Provide the [X, Y] coordinate of the cell's center where the given text is located.  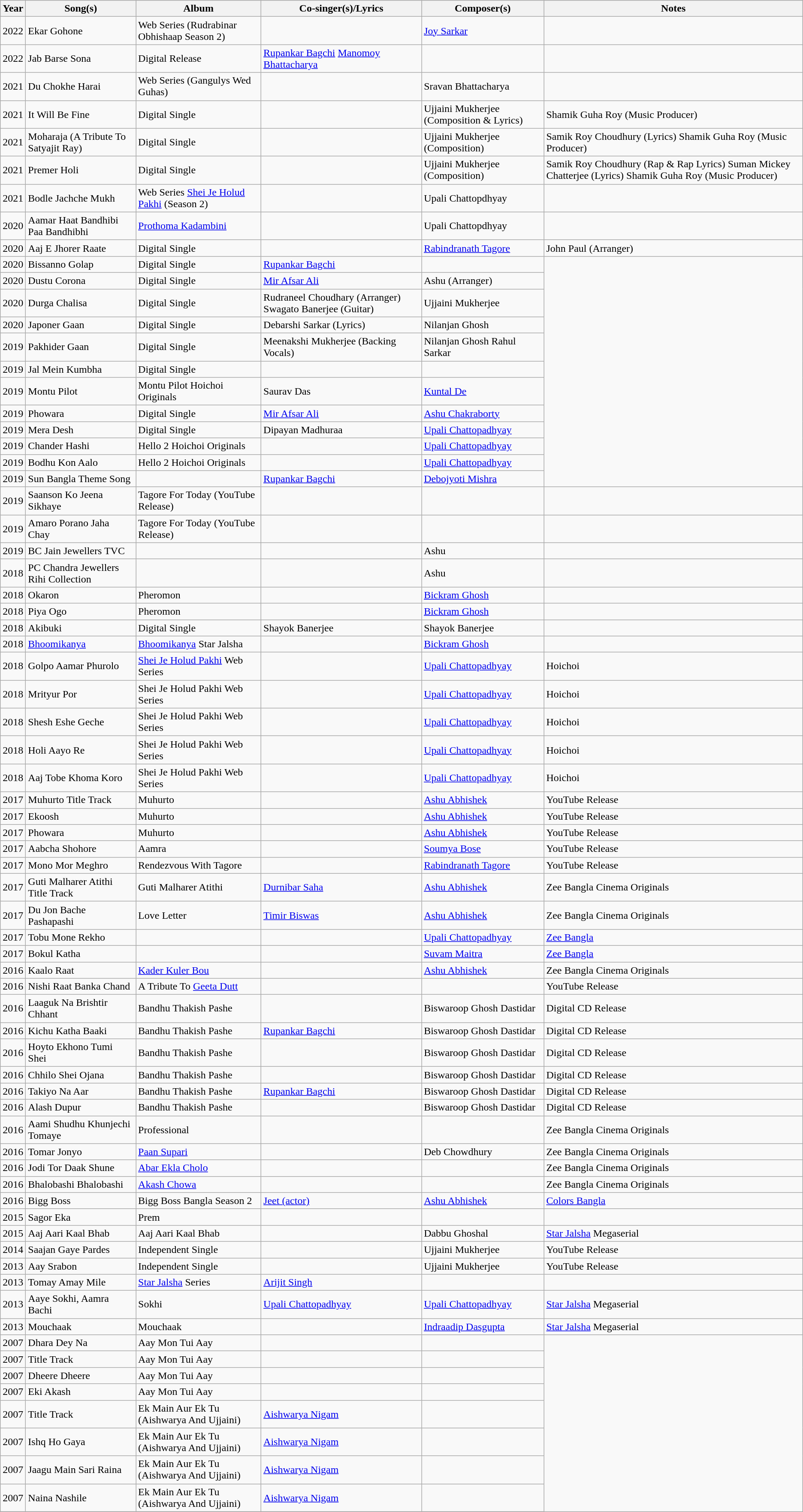
Joy Sarkar [483, 31]
Web Series (Rudrabinar Obhishaap Season 2) [199, 31]
John Paul (Arranger) [673, 248]
Notes [673, 9]
Rendezvous With Tagore [199, 865]
Aamra [199, 849]
Paan Supari [199, 1152]
Du Chokhe Harai [81, 87]
Mrityur Por [81, 694]
Muhurto Title Track [81, 800]
Professional [199, 1130]
Takiyo Na Aar [81, 1091]
Laaguk Na Brishtir Chhant [81, 1009]
Jaagu Main Sari Raina [81, 1470]
Aaj E Jhorer Raate [81, 248]
Hoyto Ekhono Tumi Shei [81, 1053]
Indraadip Dasgupta [483, 1327]
Dustu Corona [81, 281]
Aami Shudhu Khunjechi Tomaye [81, 1130]
Meenakshi Mukherjee (Backing Vocals) [341, 347]
Star Jalsha Series [199, 1283]
Guti Malharer Atithi [199, 887]
Ujjaini Mukherjee (Composition & Lyrics) [483, 114]
Moharaja (A Tribute To Satyajit Ray) [81, 142]
Ishq Ho Gaya [81, 1442]
Prothoma Kadambini [199, 226]
Song(s) [81, 9]
Chander Hashi [81, 446]
Sagor Eka [81, 1217]
Mera Desh [81, 430]
Nilanjan Ghosh Rahul Sarkar [483, 347]
Love Letter [199, 915]
Okaron [81, 595]
Soumya Bose [483, 849]
Kuntal De [483, 391]
Aaj Tobe Khoma Koro [81, 778]
Holi Aayo Re [81, 750]
Dipayan Madhuraa [341, 430]
Eki Akash [81, 1392]
Bodhu Kon Aalo [81, 462]
Shamik Guha Roy (Music Producer) [673, 114]
Durga Chalisa [81, 303]
Arijit Singh [341, 1283]
Bhoomikanya [81, 644]
Sokhi [199, 1305]
Saanson Ko Jeena Sikhaye [81, 501]
Alash Dupur [81, 1108]
Bhoomikanya Star Jalsha [199, 644]
Ekoosh [81, 816]
Bodle Jachche Mukh [81, 198]
A Tribute To Geeta Dutt [199, 987]
Bissanno Golap [81, 264]
Abar Ekla Cholo [199, 1168]
Album [199, 9]
Jeet (actor) [341, 1201]
Nilanjan Ghosh [483, 325]
Aay Srabon [81, 1266]
Guti Malharer Atithi Title Track [81, 887]
Bhalobashi Bhalobashi [81, 1184]
Jab Barse Sona [81, 58]
Tomay Amay Mile [81, 1283]
Bigg Boss [81, 1201]
Year [13, 9]
Deb Chowdhury [483, 1152]
Tobu Mone Rekho [81, 937]
Saajan Gaye Pardes [81, 1249]
Aamar Haat Bandhibi Paa Bandhibhi [81, 226]
Debarshi Sarkar (Lyrics) [341, 325]
Akash Chowa [199, 1184]
Ekar Gohone [81, 31]
Mono Mor Meghro [81, 865]
Du Jon Bache Pashapashi [81, 915]
Jal Mein Kumbha [81, 369]
Pakhider Gaan [81, 347]
Suvam Maitra [483, 954]
Japoner Gaan [81, 325]
Montu Pilot Hoichoi Originals [199, 391]
Jodi Tor Daak Shune [81, 1168]
Chhilo Shei Ojana [81, 1075]
Premer Holi [81, 170]
Aaye Sokhi, Aamra Bachi [81, 1305]
Digital Release [199, 58]
Sun Bangla Theme Song [81, 479]
Kader Kuler Bou [199, 970]
Composer(s) [483, 9]
Co-singer(s)/Lyrics [341, 9]
Rupankar Bagchi Manomoy Bhattacharya [341, 58]
Ashu Chakraborty [483, 413]
Rudraneel Choudhary (Arranger) Swagato Banerjee (Guitar) [341, 303]
Amaro Porano Jaha Chay [81, 528]
Timir Biswas [341, 915]
Debojyoti Mishra [483, 479]
Aabcha Shohore [81, 849]
Samik Roy Choudhury (Rap & Rap Lyrics) Suman Mickey Chatterjee (Lyrics) Shamik Guha Roy (Music Producer) [673, 170]
Golpo Aamar Phurolo [81, 667]
Durnibar Saha [341, 887]
Piya Ogo [81, 611]
Samik Roy Choudhury (Lyrics) Shamik Guha Roy (Music Producer) [673, 142]
Shesh Eshe Geche [81, 722]
Bigg Boss Bangla Season 2 [199, 1201]
Sravan Bhattacharya [483, 87]
Kichu Katha Baaki [81, 1031]
Dhara Dey Na [81, 1343]
Saurav Das [341, 391]
Dabbu Ghoshal [483, 1233]
2014 [13, 1249]
PC Chandra Jewellers Rihi Collection [81, 573]
Nishi Raat Banka Chand [81, 987]
Dheere Dheere [81, 1376]
It Will Be Fine [81, 114]
Tomar Jonyo [81, 1152]
Kaalo Raat [81, 970]
Web Series Shei Je Holud Pakhi (Season 2) [199, 198]
Akibuki [81, 628]
Naina Nashile [81, 1498]
Ashu (Arranger) [483, 281]
Web Series (Gangulys Wed Guhas) [199, 87]
Colors Bangla [673, 1201]
BC Jain Jewellers TVC [81, 551]
Prem [199, 1217]
Bokul Katha [81, 954]
Montu Pilot [81, 391]
